Detect which cell encompasses the target text, then output its [X, Y] center coordinate. 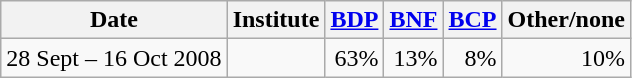
28 Sept – 16 Oct 2008 [114, 58]
10% [566, 58]
63% [354, 58]
8% [472, 58]
BCP [472, 20]
13% [414, 58]
Date [114, 20]
BNF [414, 20]
Institute [276, 20]
BDP [354, 20]
Other/none [566, 20]
